Find where the given text appears and provide that cell's center as [x, y] coordinate. 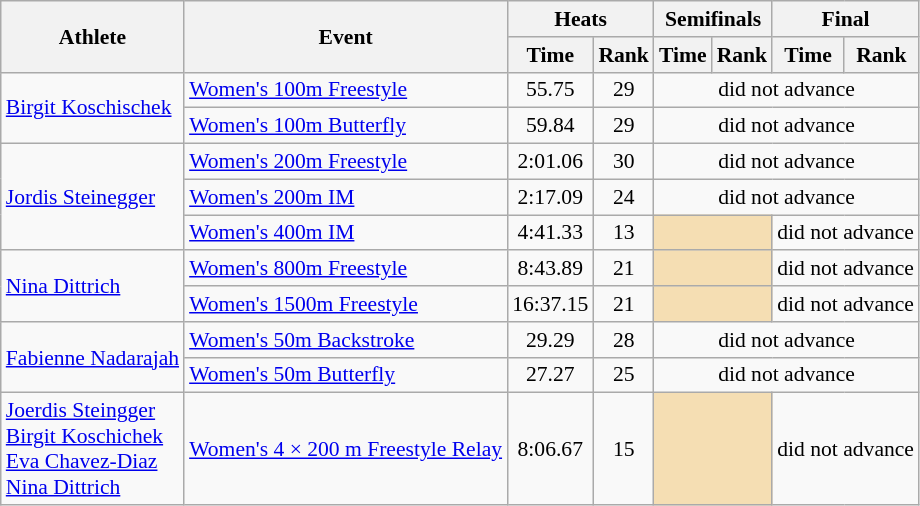
30 [624, 162]
59.84 [550, 126]
13 [624, 233]
Women's 50m Butterfly [346, 375]
Women's 4 × 200 m Freestyle Relay [346, 449]
Women's 50m Backstroke [346, 340]
Semifinals [713, 19]
25 [624, 375]
16:37.15 [550, 304]
55.75 [550, 90]
8:43.89 [550, 269]
Event [346, 36]
Final [846, 19]
Jordis Steinegger [92, 198]
29.29 [550, 340]
Nina Dittrich [92, 286]
27.27 [550, 375]
Joerdis SteinggerBirgit KoschichekEva Chavez-DiazNina Dittrich [92, 449]
Women's 200m IM [346, 197]
24 [624, 197]
2:01.06 [550, 162]
Women's 100m Butterfly [346, 126]
Heats [580, 19]
Women's 200m Freestyle [346, 162]
4:41.33 [550, 233]
Women's 800m Freestyle [346, 269]
Women's 1500m Freestyle [346, 304]
Fabienne Nadarajah [92, 358]
15 [624, 449]
28 [624, 340]
Athlete [92, 36]
Women's 400m IM [346, 233]
Women's 100m Freestyle [346, 90]
2:17.09 [550, 197]
Birgit Koschischek [92, 108]
8:06.67 [550, 449]
